Search for the cell housing the specified text and yield its (x, y) center coordinate. 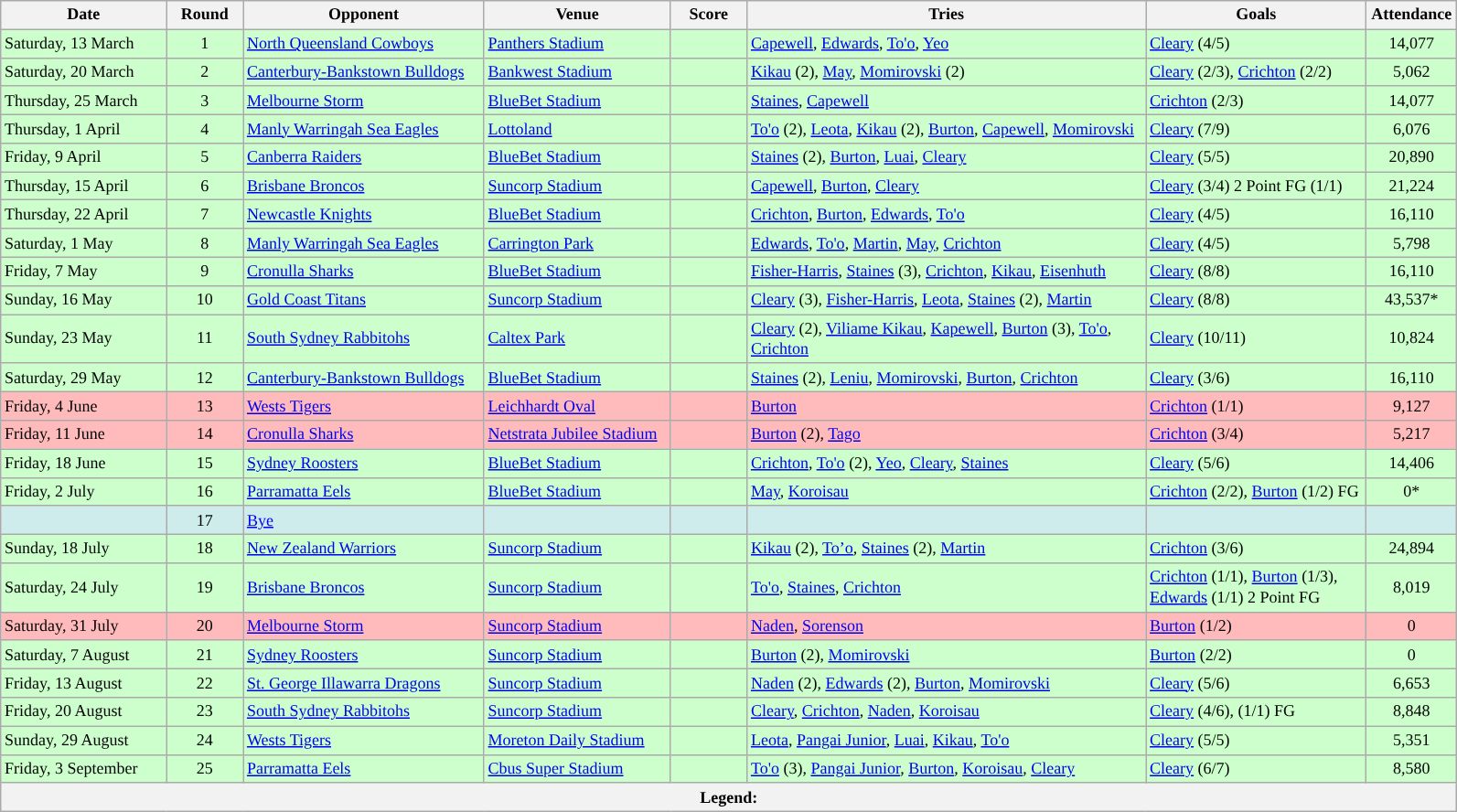
Sunday, 18 July (84, 549)
Crichton, To'o (2), Yeo, Cleary, Staines (947, 463)
Friday, 3 September (84, 768)
0* (1412, 492)
Friday, 13 August (84, 684)
Cleary (10/11) (1257, 339)
Crichton (1/1) (1257, 406)
25 (205, 768)
21,224 (1412, 187)
Friday, 11 June (84, 435)
Saturday, 1 May (84, 243)
1 (205, 44)
Date (84, 15)
16 (205, 492)
9 (205, 271)
Cbus Super Stadium (577, 768)
Friday, 20 August (84, 711)
12 (205, 377)
6 (205, 187)
Bankwest Stadium (577, 71)
Friday, 9 April (84, 157)
Legend: (729, 797)
Round (205, 15)
2 (205, 71)
Leota, Pangai Junior, Luai, Kikau, To'o (947, 741)
Cleary (7/9) (1257, 128)
6,076 (1412, 128)
5 (205, 157)
8,848 (1412, 711)
5,351 (1412, 741)
Saturday, 20 March (84, 71)
Naden, Sorenson (947, 625)
14 (205, 435)
Cleary (2), Viliame Kikau, Kapewell, Burton (3), To'o, Crichton (947, 339)
24,894 (1412, 549)
To'o (3), Pangai Junior, Burton, Koroisau, Cleary (947, 768)
New Zealand Warriors (364, 549)
15 (205, 463)
5,217 (1412, 435)
Thursday, 22 April (84, 214)
18 (205, 549)
8,019 (1412, 588)
Sunday, 29 August (84, 741)
Caltex Park (577, 339)
Friday, 18 June (84, 463)
Burton (2), Tago (947, 435)
Moreton Daily Stadium (577, 741)
Saturday, 29 May (84, 377)
Sunday, 23 May (84, 339)
Cleary (3/6) (1257, 377)
Attendance (1412, 15)
Carrington Park (577, 243)
To'o, Staines, Crichton (947, 588)
Crichton (2/3) (1257, 101)
17 (205, 519)
Burton (1/2) (1257, 625)
Kikau (2), To’o, Staines (2), Martin (947, 549)
9,127 (1412, 406)
Cleary (2/3), Crichton (2/2) (1257, 71)
Cleary (3/4) 2 Point FG (1/1) (1257, 187)
4 (205, 128)
Burton (2/2) (1257, 655)
Kikau (2), May, Momirovski (2) (947, 71)
Crichton (3/4) (1257, 435)
Thursday, 1 April (84, 128)
Thursday, 25 March (84, 101)
Newcastle Knights (364, 214)
20 (205, 625)
20,890 (1412, 157)
Panthers Stadium (577, 44)
May, Koroisau (947, 492)
10,824 (1412, 339)
Sunday, 16 May (84, 300)
Staines (2), Leniu, Momirovski, Burton, Crichton (947, 377)
Crichton (3/6) (1257, 549)
8,580 (1412, 768)
Cleary, Crichton, Naden, Koroisau (947, 711)
22 (205, 684)
Fisher-Harris, Staines (3), Crichton, Kikau, Eisenhuth (947, 271)
Saturday, 13 March (84, 44)
Cleary (6/7) (1257, 768)
Saturday, 31 July (84, 625)
Crichton (2/2), Burton (1/2) FG (1257, 492)
13 (205, 406)
7 (205, 214)
14,406 (1412, 463)
Burton (947, 406)
Edwards, To'o, Martin, May, Crichton (947, 243)
Netstrata Jubilee Stadium (577, 435)
Burton (2), Momirovski (947, 655)
Gold Coast Titans (364, 300)
Staines, Capewell (947, 101)
Canberra Raiders (364, 157)
21 (205, 655)
Capewell, Edwards, To'o, Yeo (947, 44)
Friday, 4 June (84, 406)
North Queensland Cowboys (364, 44)
19 (205, 588)
Crichton (1/1), Burton (1/3), Edwards (1/1) 2 Point FG (1257, 588)
Crichton, Burton, Edwards, To'o (947, 214)
Friday, 2 July (84, 492)
Thursday, 15 April (84, 187)
Lottoland (577, 128)
Friday, 7 May (84, 271)
Venue (577, 15)
St. George Illawarra Dragons (364, 684)
Tries (947, 15)
3 (205, 101)
5,798 (1412, 243)
11 (205, 339)
6,653 (1412, 684)
Cleary (3), Fisher-Harris, Leota, Staines (2), Martin (947, 300)
Cleary (4/6), (1/1) FG (1257, 711)
Naden (2), Edwards (2), Burton, Momirovski (947, 684)
8 (205, 243)
Bye (364, 519)
24 (205, 741)
23 (205, 711)
Capewell, Burton, Cleary (947, 187)
Staines (2), Burton, Luai, Cleary (947, 157)
Saturday, 7 August (84, 655)
Saturday, 24 July (84, 588)
5,062 (1412, 71)
43,537* (1412, 300)
To'o (2), Leota, Kikau (2), Burton, Capewell, Momirovski (947, 128)
Opponent (364, 15)
Score (709, 15)
Goals (1257, 15)
Leichhardt Oval (577, 406)
10 (205, 300)
